From the cell containing the given text, extract its center point as (x, y) coordinate. 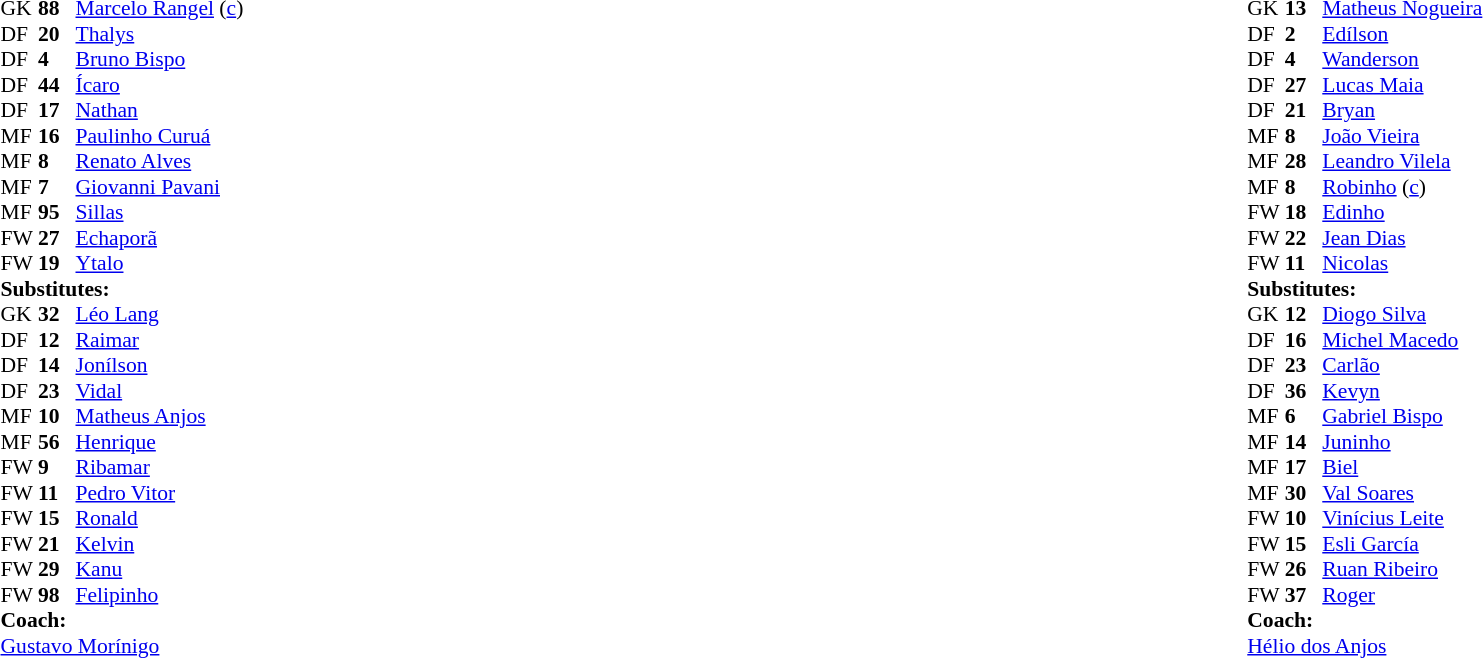
Ribamar (160, 467)
Roger (1402, 595)
6 (1304, 417)
Diogo Silva (1402, 315)
9 (57, 467)
Esli García (1402, 544)
Vinícius Leite (1402, 519)
Kevyn (1402, 391)
Carlão (1402, 365)
29 (57, 569)
Ytalo (160, 263)
2 (1304, 34)
Paulinho Curuá (160, 136)
Renato Alves (160, 161)
36 (1304, 391)
28 (1304, 161)
Bryan (1402, 111)
44 (57, 85)
Biel (1402, 467)
Edílson (1402, 34)
Edinho (1402, 213)
Thalys (160, 34)
Vidal (160, 391)
Giovanni Pavani (160, 187)
30 (1304, 493)
Echaporã (160, 238)
Pedro Vitor (160, 493)
Jonílson (160, 365)
Nicolas (1402, 263)
Wanderson (1402, 59)
Matheus Anjos (160, 417)
7 (57, 187)
Robinho (c) (1402, 187)
95 (57, 213)
Lucas Maia (1402, 85)
Léo Lang (160, 315)
Nathan (160, 111)
Sillas (160, 213)
20 (57, 34)
26 (1304, 569)
Kelvin (160, 544)
18 (1304, 213)
Felipinho (160, 595)
Gabriel Bispo (1402, 417)
19 (57, 263)
Kanu (160, 569)
João Vieira (1402, 136)
56 (57, 442)
Henrique (160, 442)
Ícaro (160, 85)
Raimar (160, 340)
Leandro Vilela (1402, 161)
Ronald (160, 519)
Michel Macedo (1402, 340)
98 (57, 595)
Ruan Ribeiro (1402, 569)
22 (1304, 238)
37 (1304, 595)
Juninho (1402, 442)
Val Soares (1402, 493)
Jean Dias (1402, 238)
Bruno Bispo (160, 59)
32 (57, 315)
